From the cell containing the given text, extract its center point as [X, Y] coordinate. 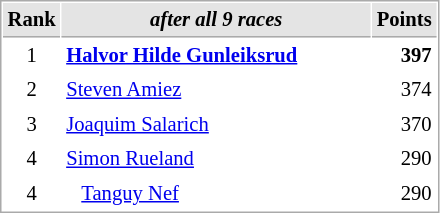
after all 9 races [216, 20]
Rank [32, 20]
1 [32, 56]
Steven Amiez [216, 90]
3 [32, 124]
Simon Rueland [216, 158]
370 [404, 124]
Joaquim Salarich [216, 124]
2 [32, 90]
Halvor Hilde Gunleiksrud [216, 56]
374 [404, 90]
Points [404, 20]
397 [404, 56]
Tanguy Nef [216, 194]
